Determine the (X, Y) coordinate at the center of the cell enclosing the given text.  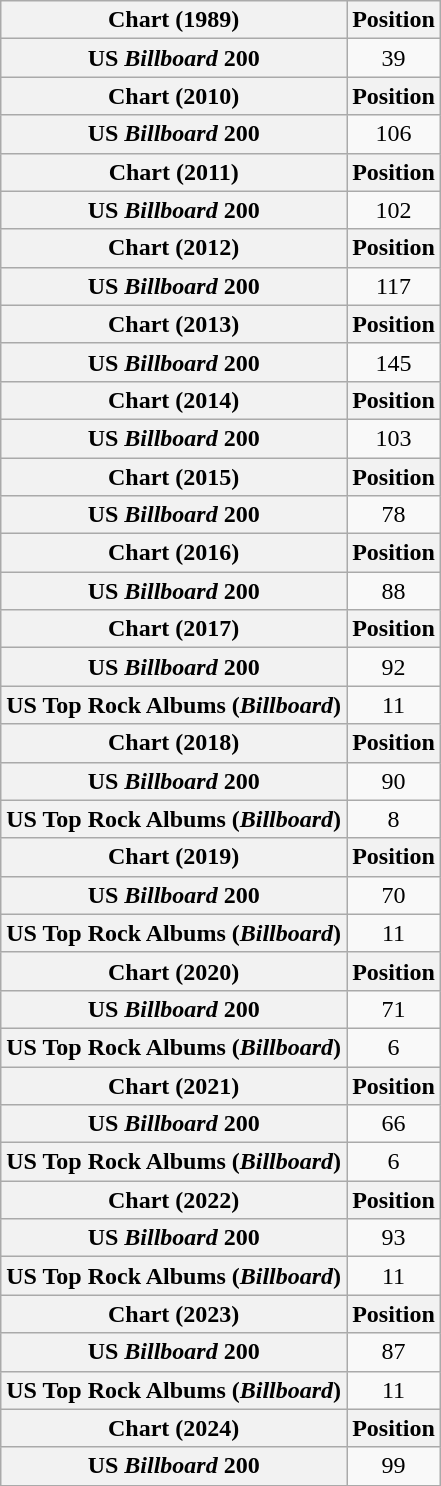
39 (394, 58)
Chart (2013) (174, 324)
Chart (2015) (174, 477)
Chart (2014) (174, 400)
Chart (2016) (174, 553)
Chart (2024) (174, 1428)
Chart (2023) (174, 1314)
117 (394, 286)
78 (394, 515)
102 (394, 210)
93 (394, 1238)
Chart (2017) (174, 629)
Chart (2022) (174, 1200)
Chart (2011) (174, 172)
Chart (2018) (174, 743)
87 (394, 1352)
Chart (2010) (174, 96)
106 (394, 134)
Chart (2020) (174, 971)
145 (394, 362)
90 (394, 781)
99 (394, 1466)
88 (394, 591)
66 (394, 1124)
103 (394, 438)
71 (394, 1009)
Chart (2021) (174, 1085)
Chart (1989) (174, 20)
70 (394, 895)
8 (394, 819)
Chart (2019) (174, 857)
92 (394, 667)
Chart (2012) (174, 248)
